Locate the cell with the specified text and output its (X, Y) center coordinate. 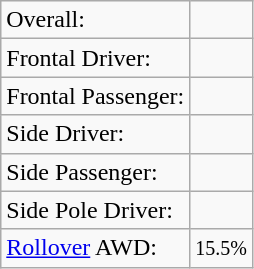
Side Passenger: (96, 172)
Frontal Driver: (96, 58)
Rollover AWD: (96, 248)
15.5% (222, 248)
Side Driver: (96, 134)
Frontal Passenger: (96, 96)
Side Pole Driver: (96, 210)
Overall: (96, 20)
